Search for the cell housing the specified text and yield its (x, y) center coordinate. 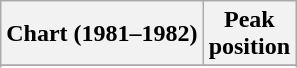
Peak position (249, 34)
Chart (1981–1982) (102, 34)
